Pinpoint the cell where the given text exists, returning its (x, y) midpoint coordinate. 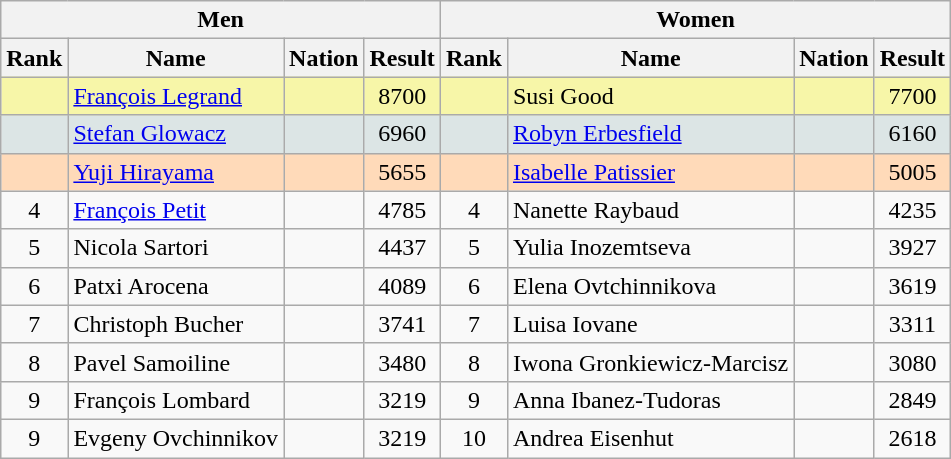
Luisa Iovane (650, 324)
Nicola Sartori (176, 248)
Pavel Samoiline (176, 362)
6960 (402, 134)
Stefan Glowacz (176, 134)
Yuji Hirayama (176, 172)
François Lombard (176, 400)
6160 (912, 134)
4437 (402, 248)
Women (695, 20)
5655 (402, 172)
4235 (912, 210)
Anna Ibanez-Tudoras (650, 400)
Evgeny Ovchinnikov (176, 438)
François Petit (176, 210)
3927 (912, 248)
François Legrand (176, 96)
3619 (912, 286)
3311 (912, 324)
Susi Good (650, 96)
2618 (912, 438)
Nanette Raybaud (650, 210)
Patxi Arocena (176, 286)
3080 (912, 362)
3480 (402, 362)
Robyn Erbesfield (650, 134)
Iwona Gronkiewicz-Marcisz (650, 362)
8700 (402, 96)
2849 (912, 400)
4089 (402, 286)
Elena Ovtchinnikova (650, 286)
Christoph Bucher (176, 324)
Men (221, 20)
Andrea Eisenhut (650, 438)
4785 (402, 210)
Yulia Inozemtseva (650, 248)
7700 (912, 96)
Isabelle Patissier (650, 172)
5005 (912, 172)
3741 (402, 324)
10 (474, 438)
